From the cell containing the given text, extract its center point as [X, Y] coordinate. 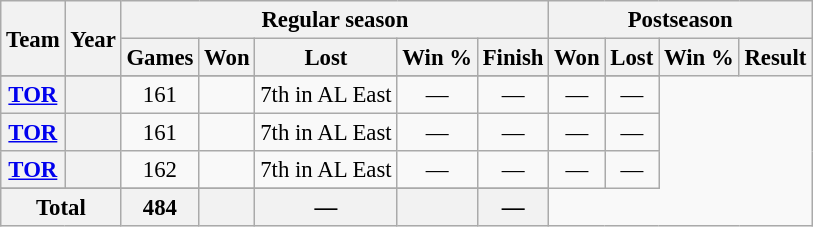
Result [776, 58]
Games [160, 58]
Year [93, 38]
162 [160, 170]
Postseason [680, 20]
Regular season [335, 20]
Finish [512, 58]
484 [160, 208]
Total [61, 208]
Team [33, 38]
